From the cell containing the given text, extract its center point as (X, Y) coordinate. 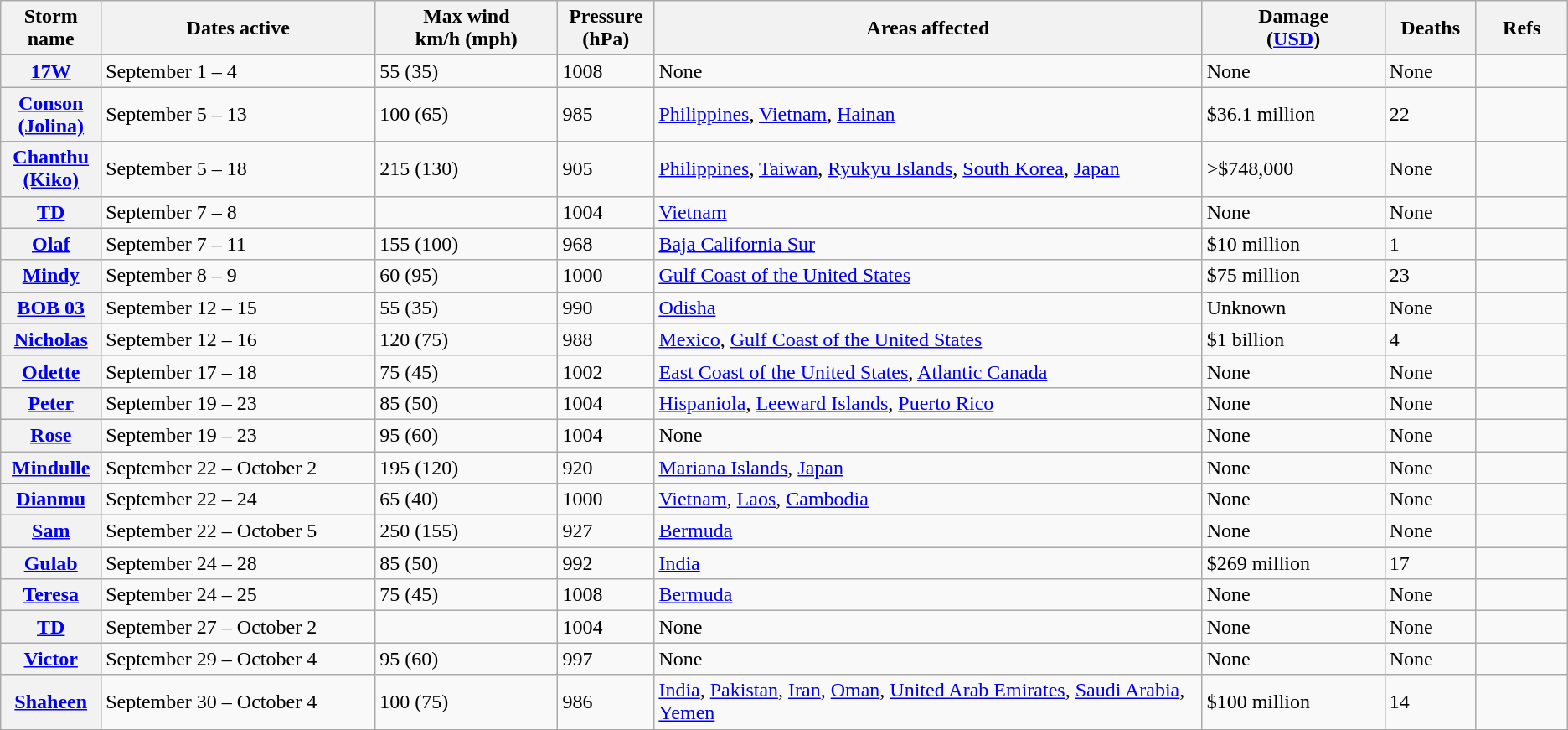
985 (606, 114)
Odisha (928, 308)
215 (130) (467, 169)
September 30 – October 4 (238, 702)
Rose (51, 435)
Baja California Sur (928, 244)
$269 million (1293, 563)
990 (606, 308)
Refs (1521, 28)
250 (155) (467, 531)
September 1 – 4 (238, 71)
Nicholas (51, 339)
Mariana Islands, Japan (928, 467)
17W (51, 71)
968 (606, 244)
Storm name (51, 28)
1002 (606, 371)
155 (100) (467, 244)
Gulf Coast of the United States (928, 276)
920 (606, 467)
Dates active (238, 28)
Max windkm/h (mph) (467, 28)
September 24 – 25 (238, 595)
September 29 – October 4 (238, 659)
997 (606, 659)
14 (1431, 702)
September 7 – 8 (238, 212)
23 (1431, 276)
Hispaniola, Leeward Islands, Puerto Rico (928, 403)
Philippines, Taiwan, Ryukyu Islands, South Korea, Japan (928, 169)
September 12 – 16 (238, 339)
120 (75) (467, 339)
988 (606, 339)
Vietnam (928, 212)
905 (606, 169)
Gulab (51, 563)
Victor (51, 659)
65 (40) (467, 500)
Shaheen (51, 702)
>$748,000 (1293, 169)
BOB 03 (51, 308)
$36.1 million (1293, 114)
Vietnam, Laos, Cambodia (928, 500)
$100 million (1293, 702)
September 12 – 15 (238, 308)
992 (606, 563)
Odette (51, 371)
September 8 – 9 (238, 276)
1 (1431, 244)
17 (1431, 563)
Sam (51, 531)
September 24 – 28 (238, 563)
$10 million (1293, 244)
East Coast of the United States, Atlantic Canada (928, 371)
22 (1431, 114)
Damage(USD) (1293, 28)
100 (75) (467, 702)
September 27 – October 2 (238, 627)
$1 billion (1293, 339)
Conson (Jolina) (51, 114)
$75 million (1293, 276)
September 22 – October 5 (238, 531)
Teresa (51, 595)
India, Pakistan, Iran, Oman, United Arab Emirates, Saudi Arabia, Yemen (928, 702)
100 (65) (467, 114)
Peter (51, 403)
Deaths (1431, 28)
Mindy (51, 276)
Mexico, Gulf Coast of the United States (928, 339)
Philippines, Vietnam, Hainan (928, 114)
Olaf (51, 244)
India (928, 563)
September 5 – 13 (238, 114)
4 (1431, 339)
Chanthu (Kiko) (51, 169)
60 (95) (467, 276)
September 17 – 18 (238, 371)
Mindulle (51, 467)
September 7 – 11 (238, 244)
September 22 – October 2 (238, 467)
927 (606, 531)
Unknown (1293, 308)
195 (120) (467, 467)
Areas affected (928, 28)
Pressure(hPa) (606, 28)
Dianmu (51, 500)
September 22 – 24 (238, 500)
986 (606, 702)
September 5 – 18 (238, 169)
